Identify which cell holds the provided text, then report its [x, y] central coordinate. 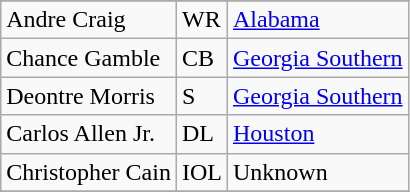
Carlos Allen Jr. [89, 134]
Unknown [318, 172]
Andre Craig [89, 20]
Houston [318, 134]
Deontre Morris [89, 96]
S [202, 96]
DL [202, 134]
Alabama [318, 20]
Chance Gamble [89, 58]
IOL [202, 172]
WR [202, 20]
Christopher Cain [89, 172]
CB [202, 58]
